Scan for the cell matching the given text and deliver its (X, Y) coordinate at center. 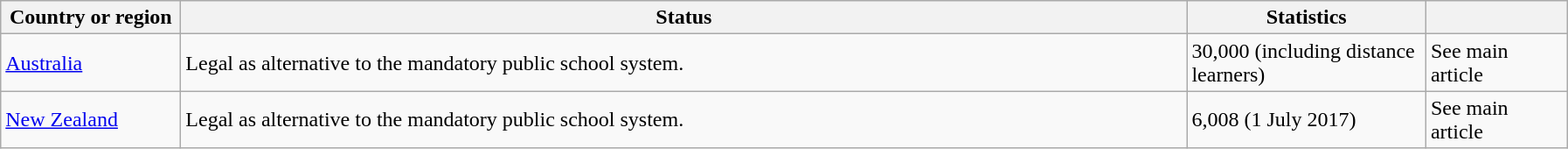
30,000 (including distance learners) (1307, 63)
Status (683, 18)
Statistics (1307, 18)
Australia (91, 63)
New Zealand (91, 119)
6,008 (1 July 2017) (1307, 119)
Country or region (91, 18)
